Pinpoint the cell where the given text exists, returning its [X, Y] midpoint coordinate. 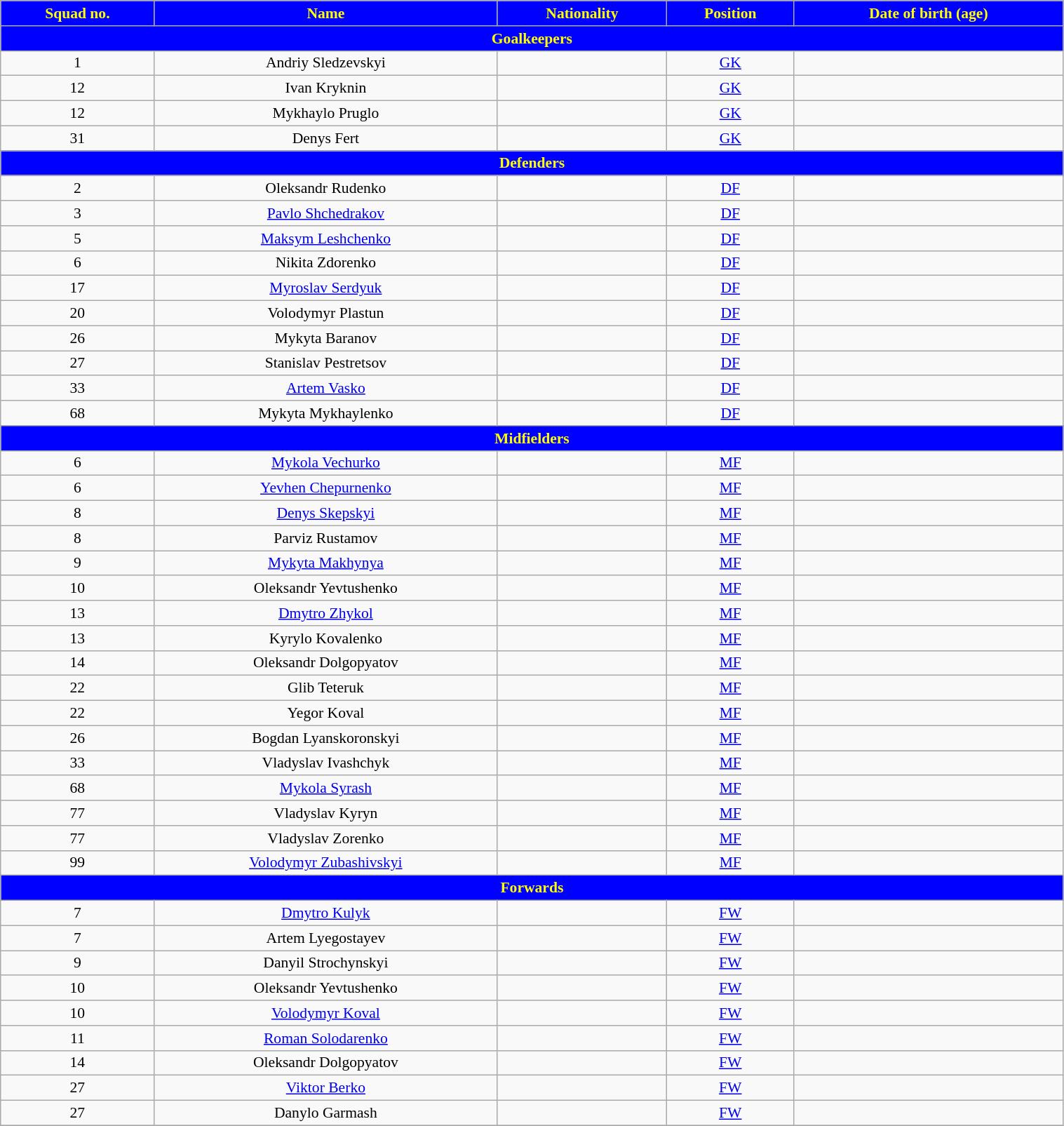
Yegor Koval [325, 713]
Viktor Berko [325, 1088]
2 [77, 189]
Vladyslav Kyryn [325, 813]
31 [77, 138]
Andriy Sledzevskyi [325, 63]
Oleksandr Rudenko [325, 189]
Denys Skepskyi [325, 514]
20 [77, 314]
Mykhaylo Pruglo [325, 114]
Bogdan Lyanskoronskyi [325, 738]
Volodymyr Koval [325, 1013]
Glib Teteruk [325, 688]
17 [77, 288]
Mykola Syrash [325, 789]
Artem Vasko [325, 389]
Vladyslav Zorenko [325, 838]
Mykyta Mykhaylenko [325, 413]
Nikita Zdorenko [325, 263]
Parviz Rustamov [325, 538]
Artem Lyegostayev [325, 938]
Goalkeepers [532, 39]
Squad no. [77, 13]
Yevhen Chepurnenko [325, 488]
Stanislav Pestretsov [325, 363]
11 [77, 1038]
Dmytro Kulyk [325, 913]
3 [77, 213]
Volodymyr Plastun [325, 314]
Maksym Leshchenko [325, 239]
Kyrylo Kovalenko [325, 638]
1 [77, 63]
Nationality [582, 13]
Dmytro Zhykol [325, 613]
5 [77, 239]
Danylo Garmash [325, 1113]
Defenders [532, 163]
99 [77, 863]
Mykola Vechurko [325, 463]
Ivan Kryknin [325, 88]
Vladyslav Ivashchyk [325, 763]
Pavlo Shchedrakov [325, 213]
Roman Solodarenko [325, 1038]
Myroslav Serdyuk [325, 288]
Position [731, 13]
Danyil Strochynskyi [325, 963]
Date of birth (age) [929, 13]
Mykyta Makhynya [325, 563]
Mykyta Baranov [325, 338]
Name [325, 13]
Midfielders [532, 438]
Volodymyr Zubashivskyi [325, 863]
Forwards [532, 888]
Denys Fert [325, 138]
